Locate the cell with the specified text and output its (X, Y) center coordinate. 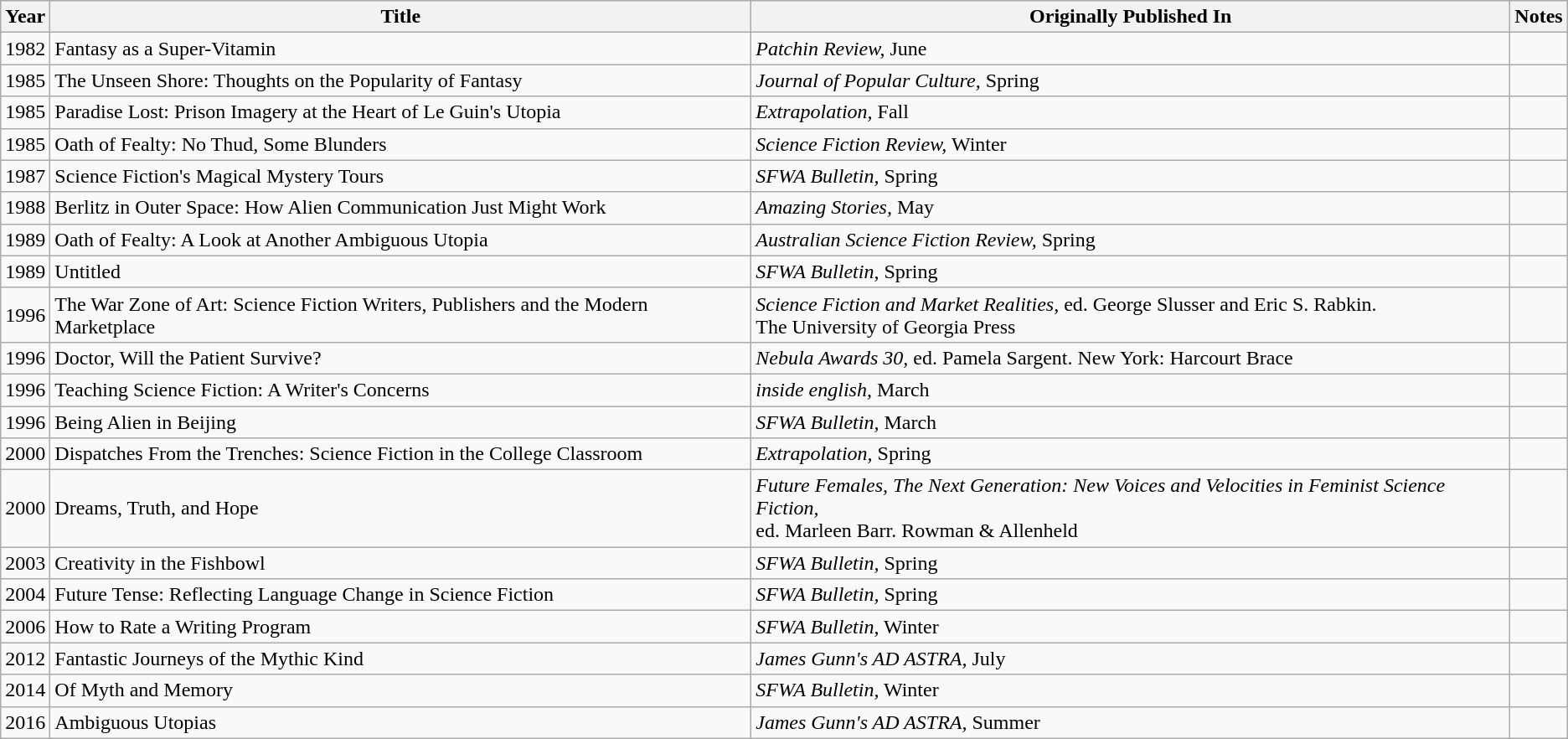
Future Tense: Reflecting Language Change in Science Fiction (400, 595)
Nebula Awards 30, ed. Pamela Sargent. New York: Harcourt Brace (1131, 358)
Creativity in the Fishbowl (400, 563)
The Unseen Shore: Thoughts on the Popularity of Fantasy (400, 80)
2006 (25, 627)
Science Fiction's Magical Mystery Tours (400, 176)
Untitled (400, 271)
Notes (1539, 17)
2016 (25, 722)
1987 (25, 176)
Future Females, The Next Generation: New Voices and Velocities in Feminist Science Fiction,ed. Marleen Barr. Rowman & Allenheld (1131, 509)
Fantastic Journeys of the Mythic Kind (400, 659)
Extrapolation, Fall (1131, 112)
2004 (25, 595)
James Gunn's AD ASTRA, July (1131, 659)
2012 (25, 659)
2014 (25, 690)
Being Alien in Beijing (400, 421)
Science Fiction Review, Winter (1131, 144)
2003 (25, 563)
Year (25, 17)
James Gunn's AD ASTRA, Summer (1131, 722)
Fantasy as a Super-Vitamin (400, 49)
Patchin Review, June (1131, 49)
1982 (25, 49)
Berlitz in Outer Space: How Alien Communication Just Might Work (400, 208)
inside english, March (1131, 390)
Science Fiction and Market Realities, ed. George Slusser and Eric S. Rabkin.The University of Georgia Press (1131, 315)
Of Myth and Memory (400, 690)
Ambiguous Utopias (400, 722)
Dreams, Truth, and Hope (400, 509)
Australian Science Fiction Review, Spring (1131, 240)
Dispatches From the Trenches: Science Fiction in the College Classroom (400, 454)
SFWA Bulletin, March (1131, 421)
1988 (25, 208)
Paradise Lost: Prison Imagery at the Heart of Le Guin's Utopia (400, 112)
Teaching Science Fiction: A Writer's Concerns (400, 390)
Amazing Stories, May (1131, 208)
Oath of Fealty: No Thud, Some Blunders (400, 144)
How to Rate a Writing Program (400, 627)
Originally Published In (1131, 17)
Title (400, 17)
Doctor, Will the Patient Survive? (400, 358)
Journal of Popular Culture, Spring (1131, 80)
Extrapolation, Spring (1131, 454)
The War Zone of Art: Science Fiction Writers, Publishers and the Modern Marketplace (400, 315)
Oath of Fealty: A Look at Another Ambiguous Utopia (400, 240)
